Detect which cell encompasses the target text, then output its (x, y) center coordinate. 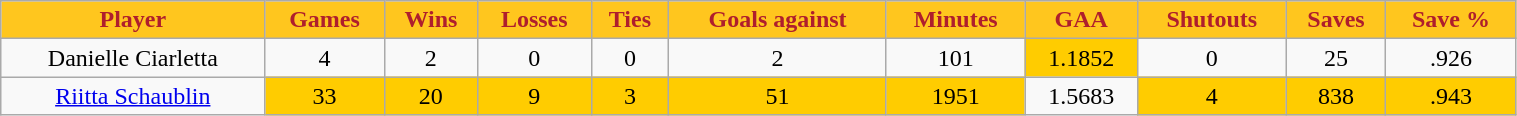
838 (1336, 96)
.943 (1451, 96)
Minutes (956, 20)
20 (430, 96)
Saves (1336, 20)
33 (324, 96)
101 (956, 58)
Games (324, 20)
9 (534, 96)
Shutouts (1212, 20)
Ties (630, 20)
.926 (1451, 58)
1.1852 (1081, 58)
51 (778, 96)
Save % (1451, 20)
Player (133, 20)
25 (1336, 58)
1951 (956, 96)
Wins (430, 20)
Riitta Schaublin (133, 96)
Goals against (778, 20)
1.5683 (1081, 96)
Losses (534, 20)
GAA (1081, 20)
3 (630, 96)
Danielle Ciarletta (133, 58)
